From the cell containing the given text, extract its center point as [x, y] coordinate. 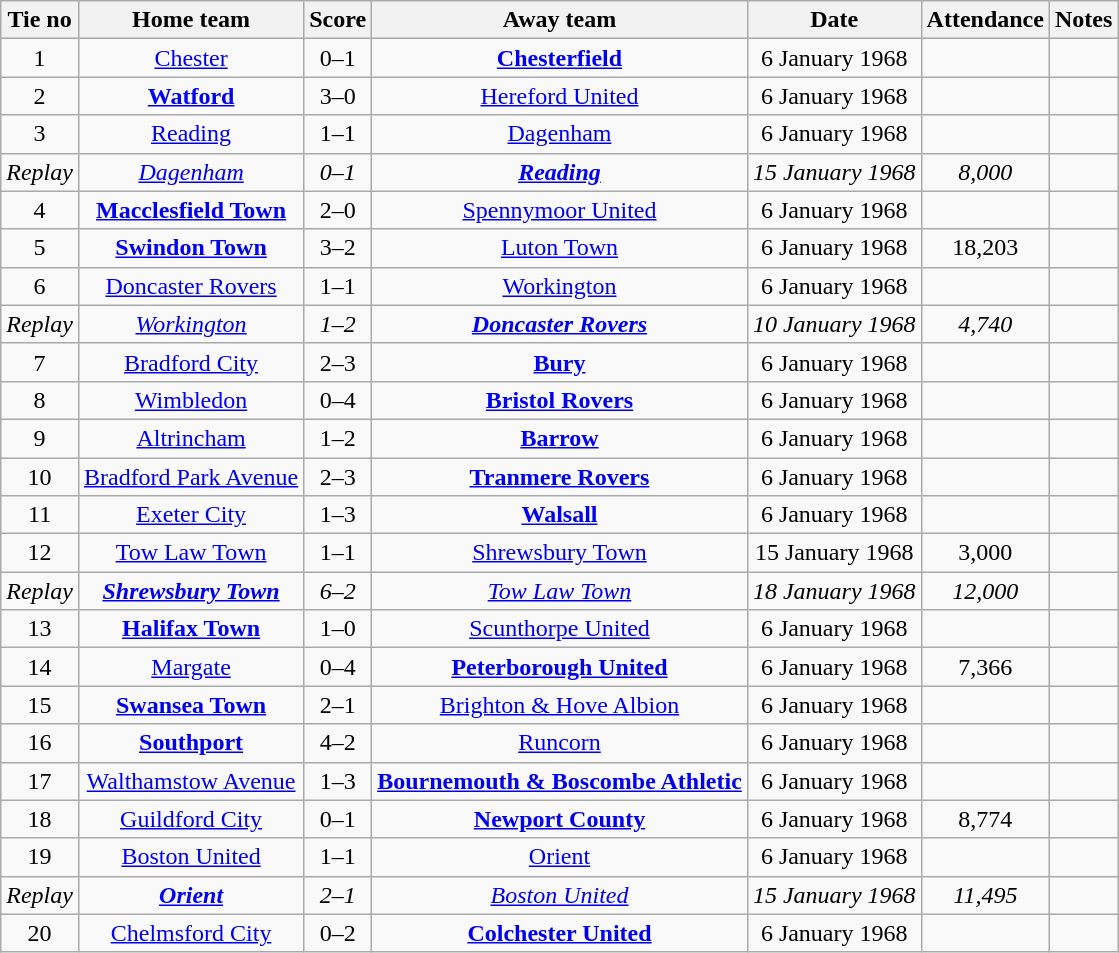
17 [40, 781]
6 [40, 286]
7,366 [985, 667]
Bradford Park Avenue [190, 477]
Scunthorpe United [560, 629]
Attendance [985, 20]
Macclesfield Town [190, 210]
9 [40, 438]
Notes [1083, 20]
5 [40, 248]
Home team [190, 20]
4,740 [985, 324]
10 [40, 477]
Tie no [40, 20]
20 [40, 933]
19 [40, 857]
Wimbledon [190, 400]
18 [40, 819]
Halifax Town [190, 629]
3 [40, 134]
Bury [560, 362]
Colchester United [560, 933]
Newport County [560, 819]
Bournemouth & Boscombe Athletic [560, 781]
3–0 [338, 96]
Altrincham [190, 438]
1 [40, 58]
13 [40, 629]
12 [40, 553]
8,774 [985, 819]
3,000 [985, 553]
7 [40, 362]
16 [40, 743]
Bradford City [190, 362]
Peterborough United [560, 667]
Spennymoor United [560, 210]
Guildford City [190, 819]
Hereford United [560, 96]
Brighton & Hove Albion [560, 705]
2 [40, 96]
Walthamstow Avenue [190, 781]
4 [40, 210]
Barrow [560, 438]
Chesterfield [560, 58]
Away team [560, 20]
4–2 [338, 743]
1–0 [338, 629]
15 [40, 705]
8,000 [985, 172]
10 January 1968 [834, 324]
Chester [190, 58]
Margate [190, 667]
11,495 [985, 895]
18,203 [985, 248]
6–2 [338, 591]
Walsall [560, 515]
3–2 [338, 248]
Southport [190, 743]
Chelmsford City [190, 933]
Runcorn [560, 743]
12,000 [985, 591]
Score [338, 20]
Bristol Rovers [560, 400]
Tranmere Rovers [560, 477]
Watford [190, 96]
Luton Town [560, 248]
18 January 1968 [834, 591]
11 [40, 515]
0–2 [338, 933]
2–0 [338, 210]
14 [40, 667]
Swansea Town [190, 705]
8 [40, 400]
Date [834, 20]
Swindon Town [190, 248]
Exeter City [190, 515]
